Pinpoint the cell where the given text exists, returning its (X, Y) midpoint coordinate. 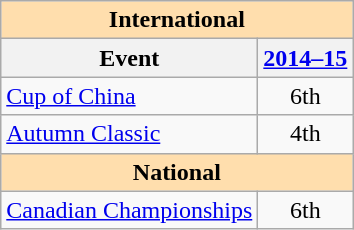
National (177, 172)
4th (306, 134)
2014–15 (306, 58)
Autumn Classic (130, 134)
Event (130, 58)
International (177, 20)
Cup of China (130, 96)
Canadian Championships (130, 210)
